From the cell containing the given text, extract its center point as [x, y] coordinate. 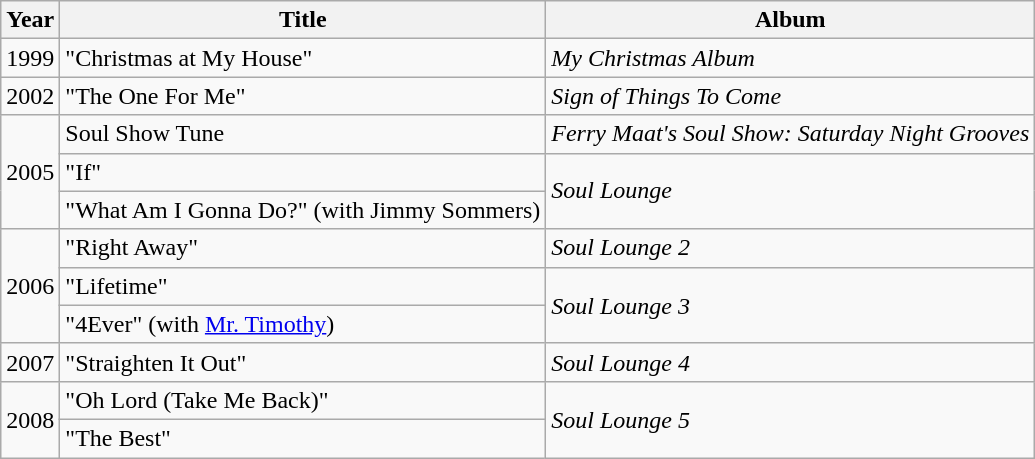
Album [790, 20]
Soul Show Tune [303, 134]
2002 [30, 96]
"Right Away" [303, 248]
2008 [30, 419]
Year [30, 20]
2005 [30, 172]
Sign of Things To Come [790, 96]
2007 [30, 362]
2006 [30, 286]
My Christmas Album [790, 58]
"Oh Lord (Take Me Back)" [303, 400]
Soul Lounge 4 [790, 362]
"Christmas at My House" [303, 58]
"The One For Me" [303, 96]
Soul Lounge [790, 191]
"4Ever" (with Mr. Timothy) [303, 324]
Title [303, 20]
"What Am I Gonna Do?" (with Jimmy Sommers) [303, 210]
"The Best" [303, 438]
1999 [30, 58]
"If" [303, 172]
Soul Lounge 2 [790, 248]
Soul Lounge 5 [790, 419]
"Lifetime" [303, 286]
Soul Lounge 3 [790, 305]
"Straighten It Out" [303, 362]
Ferry Maat's Soul Show: Saturday Night Grooves [790, 134]
